Provide the (X, Y) coordinate of the cell's center where the given text is located.  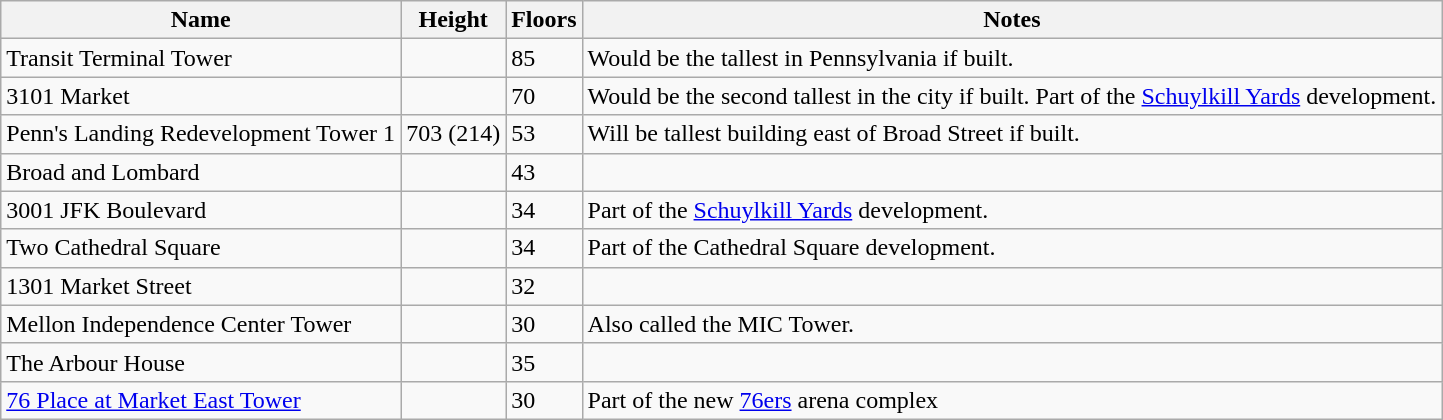
Two Cathedral Square (201, 248)
43 (544, 172)
3101 Market (201, 96)
The Arbour House (201, 362)
Floors (544, 20)
Penn's Landing Redevelopment Tower 1 (201, 134)
Name (201, 20)
Mellon Independence Center Tower (201, 324)
53 (544, 134)
1301 Market Street (201, 286)
76 Place at Market East Tower (201, 400)
Part of the Cathedral Square development. (1012, 248)
Broad and Lombard (201, 172)
Will be tallest building east of Broad Street if built. (1012, 134)
32 (544, 286)
Also called the MIC Tower. (1012, 324)
Transit Terminal Tower (201, 58)
Would be the tallest in Pennsylvania if built. (1012, 58)
70 (544, 96)
Part of the new 76ers arena complex (1012, 400)
3001 JFK Boulevard (201, 210)
Height (454, 20)
Notes (1012, 20)
Part of the Schuylkill Yards development. (1012, 210)
Would be the second tallest in the city if built. Part of the Schuylkill Yards development. (1012, 96)
85 (544, 58)
703 (214) (454, 134)
35 (544, 362)
